Pinpoint the cell where the given text exists, returning its (X, Y) midpoint coordinate. 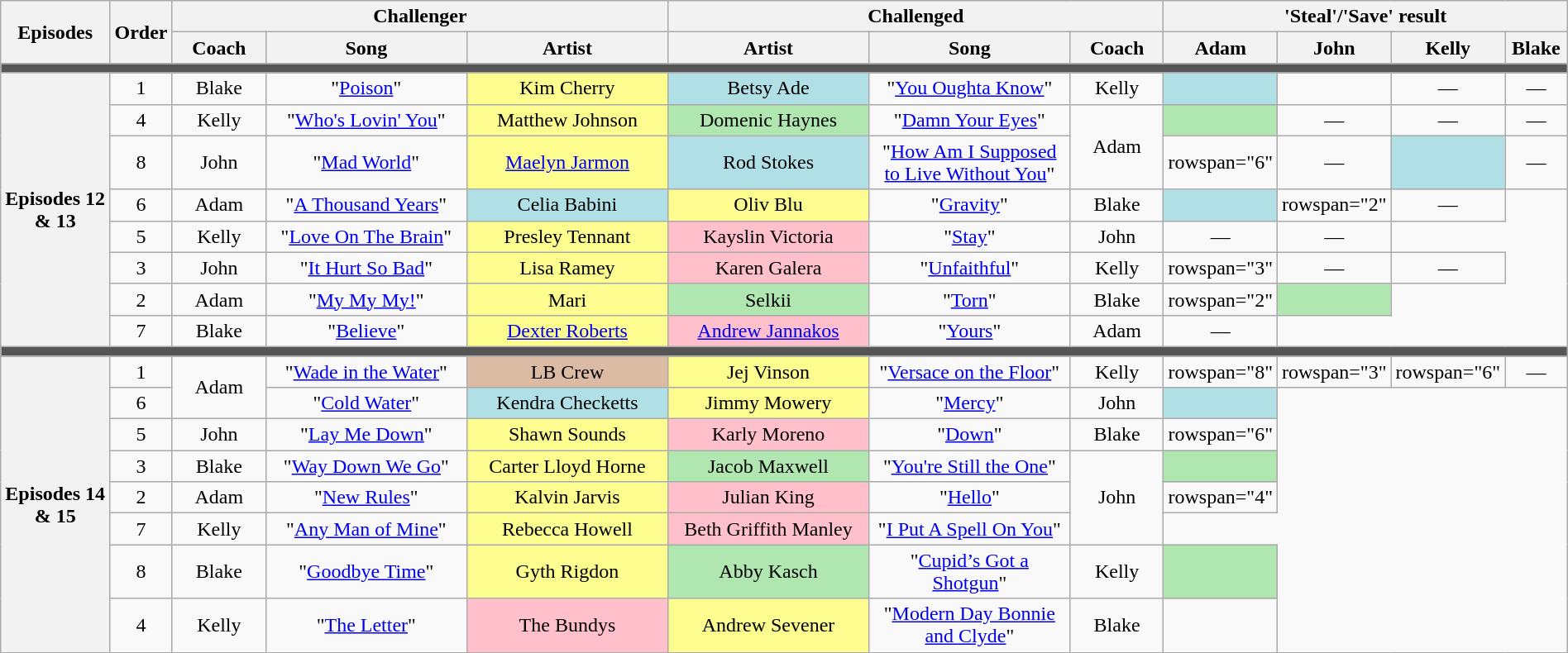
"Hello" (969, 498)
Challenger (420, 17)
Presley Tennant (567, 236)
"Lay Me Down" (366, 435)
'Steal'/'Save' result (1365, 17)
"Poison" (366, 88)
"Believe" (366, 331)
"Modern Day Bonnie and Clyde" (969, 625)
Kim Cherry (567, 88)
Betsy Ade (769, 88)
"Versace on the Floor" (969, 371)
Selkii (769, 299)
Karly Moreno (769, 435)
"The Letter" (366, 625)
Jimmy Mowery (769, 403)
"Any Man of Mine" (366, 529)
"It Hurt So Bad" (366, 268)
"Damn Your Eyes" (969, 120)
Kalvin Jarvis (567, 498)
"Way Down We Go" (366, 466)
"Cupid’s Got a Shotgun" (969, 572)
Shawn Sounds (567, 435)
Kendra Checketts (567, 403)
Episodes 12 & 13 (55, 210)
Challenged (916, 17)
Jej Vinson (769, 371)
The Bundys (567, 625)
Order (141, 32)
Karen Galera (769, 268)
"Who's Lovin' You" (366, 120)
"Down" (969, 435)
Oliv Blu (769, 205)
rowspan="4" (1221, 498)
Celia Babini (567, 205)
"I Put A Spell On You" (969, 529)
Dexter Roberts (567, 331)
Rod Stokes (769, 162)
Beth Griffith Manley (769, 529)
"New Rules" (366, 498)
"A Thousand Years" (366, 205)
"Stay" (969, 236)
"Yours" (969, 331)
"Love On The Brain" (366, 236)
Gyth Rigdon (567, 572)
Julian King (769, 498)
"Mercy" (969, 403)
Lisa Ramey (567, 268)
Domenic Haynes (769, 120)
"You're Still the One" (969, 466)
"Cold Water" (366, 403)
Carter Lloyd Horne (567, 466)
"Wade in the Water" (366, 371)
Kayslin Victoria (769, 236)
rowspan="8" (1221, 371)
Abby Kasch (769, 572)
Mari (567, 299)
"Torn" (969, 299)
"Unfaithful" (969, 268)
Episodes (55, 32)
Matthew Johnson (567, 120)
Andrew Jannakos (769, 331)
Maelyn Jarmon (567, 162)
"My My My!" (366, 299)
"Mad World" (366, 162)
"How Am I Supposed to Live Without You" (969, 162)
Andrew Sevener (769, 625)
Jacob Maxwell (769, 466)
"You Oughta Know" (969, 88)
Episodes 14 & 15 (55, 503)
"Gravity" (969, 205)
Rebecca Howell (567, 529)
LB Crew (567, 371)
"Goodbye Time" (366, 572)
